Detect which cell encompasses the target text, then output its (x, y) center coordinate. 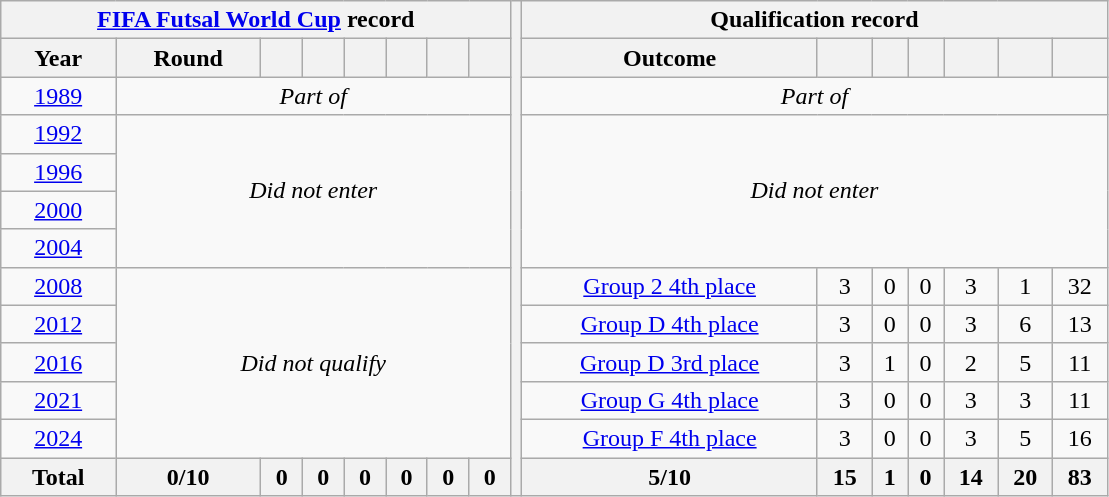
15 (844, 477)
2000 (58, 210)
20 (1025, 477)
Group D 4th place (670, 324)
32 (1080, 286)
Group D 3rd place (670, 362)
Group F 4th place (670, 438)
Group G 4th place (670, 400)
2024 (58, 438)
Total (58, 477)
Did not qualify (314, 362)
Group 2 4th place (670, 286)
Qualification record (814, 20)
14 (971, 477)
2012 (58, 324)
13 (1080, 324)
Outcome (670, 58)
2 (971, 362)
2021 (58, 400)
2008 (58, 286)
Round (188, 58)
1996 (58, 172)
83 (1080, 477)
FIFA Futsal World Cup record (256, 20)
1989 (58, 96)
1992 (58, 134)
5/10 (670, 477)
2004 (58, 248)
2016 (58, 362)
0/10 (188, 477)
6 (1025, 324)
Year (58, 58)
16 (1080, 438)
